Return the [x, y] coordinate for the center point of the cell that contains the specified text.  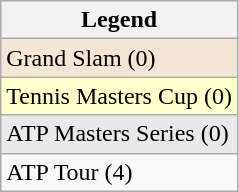
Grand Slam (0) [120, 58]
ATP Tour (4) [120, 172]
ATP Masters Series (0) [120, 134]
Tennis Masters Cup (0) [120, 96]
Legend [120, 20]
